Pinpoint the cell where the given text exists, returning its (X, Y) midpoint coordinate. 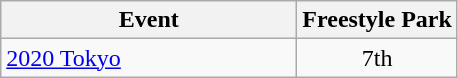
2020 Tokyo (149, 58)
Event (149, 20)
7th (378, 58)
Freestyle Park (378, 20)
